Identify which cell holds the provided text, then report its (x, y) central coordinate. 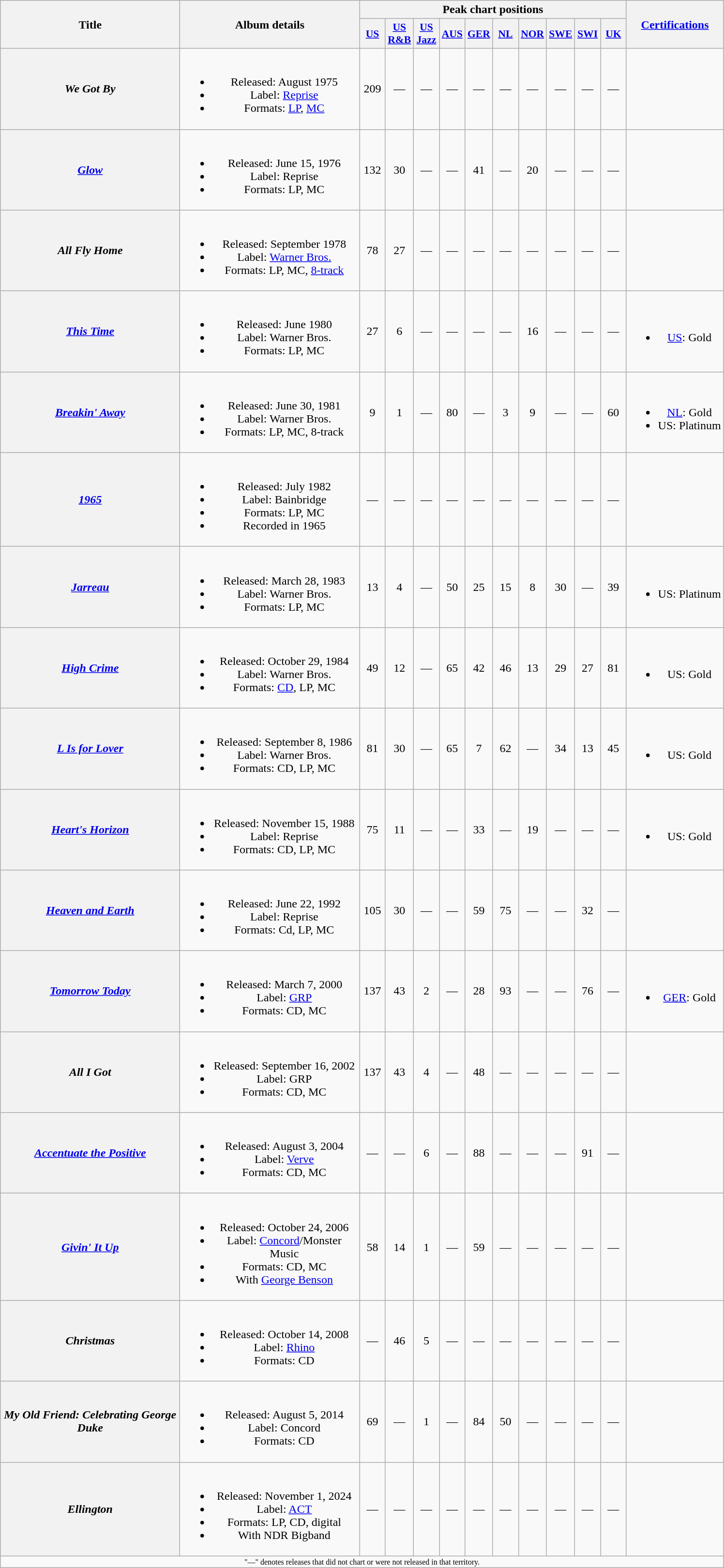
SWE (560, 34)
91 (588, 1153)
Released: June 15, 1976Label: RepriseFormats: LP, MC (270, 169)
UK (614, 34)
16 (532, 331)
76 (588, 991)
Released: March 7, 2000Label: GRPFormats: CD, MC (270, 991)
US (373, 34)
15 (505, 587)
58 (373, 1247)
3 (505, 412)
Released: June 22, 1992Label: RepriseFormats: Cd, LP, MC (270, 911)
This Time (90, 331)
84 (479, 1422)
93 (505, 991)
209 (373, 89)
Album details (270, 24)
34 (560, 748)
20 (532, 169)
Christmas (90, 1341)
We Got By (90, 89)
Certifications (675, 24)
Released: August 1975Label: RepriseFormats: LP, MC (270, 89)
Released: July 1982Label: BainbridgeFormats: LP, MCRecorded in 1965 (270, 499)
69 (373, 1422)
48 (479, 1072)
"—" denotes releases that did not chart or were not released in that territory. (362, 1562)
33 (479, 829)
High Crime (90, 668)
45 (614, 748)
Breakin' Away (90, 412)
42 (479, 668)
39 (614, 587)
8 (532, 587)
AUS (452, 34)
My Old Friend: Celebrating George Duke (90, 1422)
Released: June 1980Label: Warner Bros.Formats: LP, MC (270, 331)
Released: September 16, 2002Label: GRPFormats: CD, MC (270, 1072)
Jarreau (90, 587)
Released: November 1, 2024Label: ACTFormats: LP, CD, digitalWith NDR Bigband (270, 1509)
Released: October 29, 1984Label: Warner Bros.Formats: CD, LP, MC (270, 668)
41 (479, 169)
SWI (588, 34)
28 (479, 991)
Title (90, 24)
Glow (90, 169)
11 (399, 829)
Peak chart positions (493, 10)
Released: September 1978Label: Warner Bros.Formats: LP, MC, 8-track (270, 251)
80 (452, 412)
Heart's Horizon (90, 829)
Released: October 24, 2006Label: Concord/Monster MusicFormats: CD, MCWith George Benson (270, 1247)
Released: August 5, 2014Label: ConcordFormats: CD (270, 1422)
US Jazz (426, 34)
19 (532, 829)
132 (373, 169)
Released: June 30, 1981Label: Warner Bros.Formats: LP, MC, 8-track (270, 412)
All I Got (90, 1072)
32 (588, 911)
12 (399, 668)
Released: March 28, 1983Label: Warner Bros.Formats: LP, MC (270, 587)
Released: September 8, 1986Label: Warner Bros.Formats: CD, LP, MC (270, 748)
Heaven and Earth (90, 911)
78 (373, 251)
14 (399, 1247)
60 (614, 412)
Released: August 3, 2004Label: VerveFormats: CD, MC (270, 1153)
Released: November 15, 1988Label: RepriseFormats: CD, LP, MC (270, 829)
Released: October 14, 2008Label: RhinoFormats: CD (270, 1341)
L Is for Lover (90, 748)
105 (373, 911)
62 (505, 748)
GER (479, 34)
Accentuate the Positive (90, 1153)
Tomorrow Today (90, 991)
Ellington (90, 1509)
GER: Gold (675, 991)
29 (560, 668)
5 (426, 1341)
NL (505, 34)
Givin' It Up (90, 1247)
25 (479, 587)
NL: GoldUS: Platinum (675, 412)
All Fly Home (90, 251)
US R&B (399, 34)
US: Platinum (675, 587)
49 (373, 668)
7 (479, 748)
88 (479, 1153)
1965 (90, 499)
2 (426, 991)
NOR (532, 34)
